Detect which cell encompasses the target text, then output its (x, y) center coordinate. 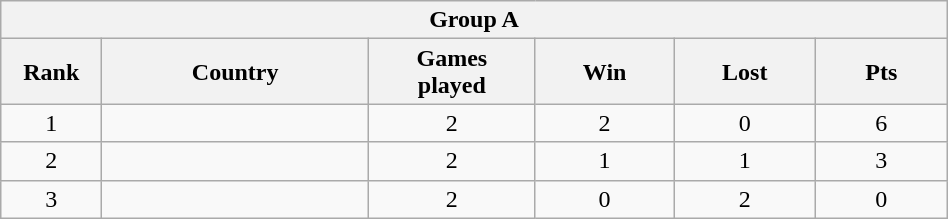
Lost (744, 72)
Country (236, 72)
Rank (52, 72)
Win (604, 72)
Games played (452, 72)
6 (881, 123)
Group A (474, 20)
Pts (881, 72)
